Scan for the cell matching the given text and deliver its [X, Y] coordinate at center. 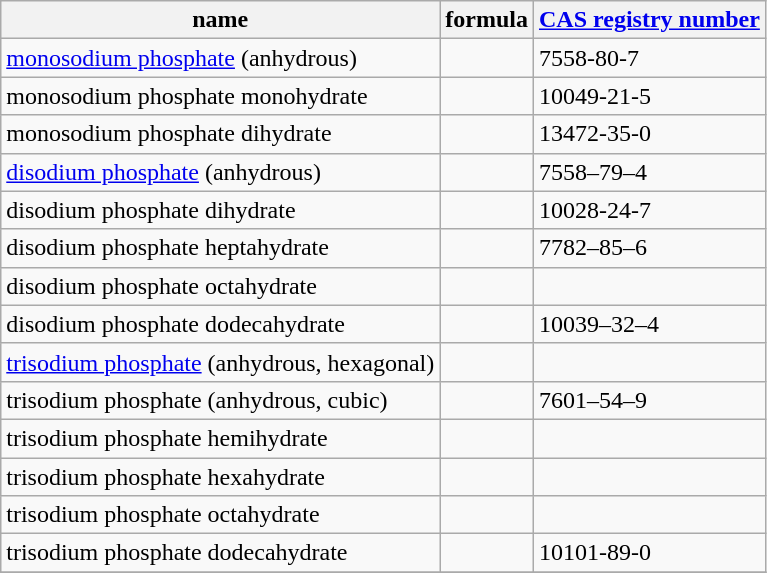
10049-21-5 [649, 96]
13472-35-0 [649, 134]
disodium phosphate heptahydrate [220, 248]
trisodium phosphate (anhydrous, hexagonal) [220, 362]
CAS registry number [649, 20]
trisodium phosphate hemihydrate [220, 438]
name [220, 20]
7558-80-7 [649, 58]
disodium phosphate dodecahydrate [220, 324]
monosodium phosphate monohydrate [220, 96]
trisodium phosphate octahydrate [220, 515]
10039–32–4 [649, 324]
trisodium phosphate hexahydrate [220, 477]
7782–85–6 [649, 248]
formula [487, 20]
disodium phosphate dihydrate [220, 210]
trisodium phosphate (anhydrous, cubic) [220, 400]
7558–79–4 [649, 172]
monosodium phosphate dihydrate [220, 134]
monosodium phosphate (anhydrous) [220, 58]
10028-24-7 [649, 210]
disodium phosphate octahydrate [220, 286]
7601–54–9 [649, 400]
disodium phosphate (anhydrous) [220, 172]
10101-89-0 [649, 553]
trisodium phosphate dodecahydrate [220, 553]
